Output the [X, Y] coordinate of the center of the cell containing the given text.  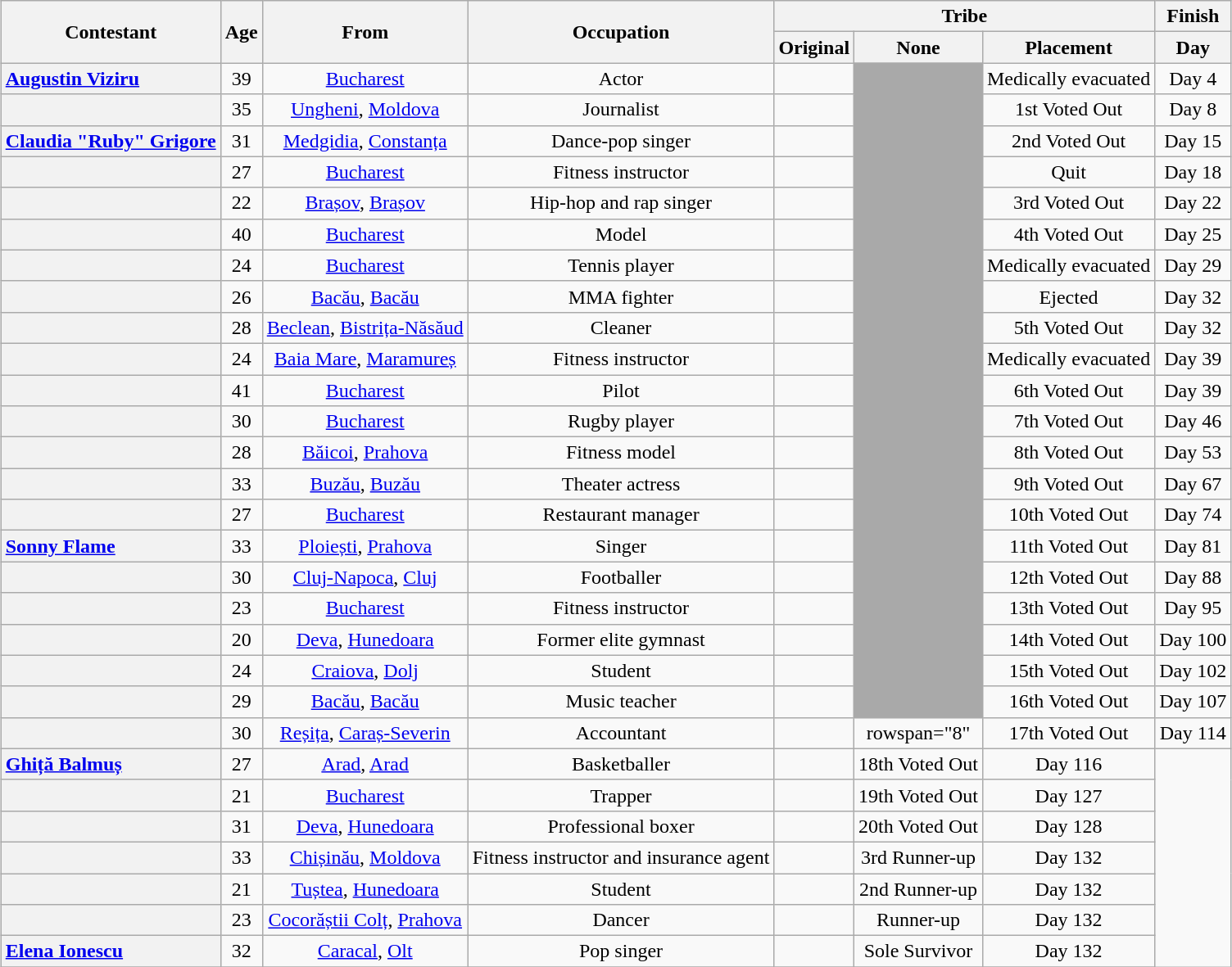
Music teacher [621, 702]
From [365, 32]
11th Voted Out [1068, 546]
Day 116 [1068, 764]
Buzău, Buzău [365, 484]
22 [241, 203]
Age [241, 32]
Tennis player [621, 265]
Day 88 [1193, 577]
14th Voted Out [1068, 639]
MMA fighter [621, 296]
41 [241, 391]
Fitness model [621, 453]
Dance-pop singer [621, 141]
Day 102 [1193, 671]
None [919, 47]
Ejected [1068, 296]
Sonny Flame [111, 546]
9th Voted Out [1068, 484]
7th Voted Out [1068, 422]
Tuștea, Hunedoara [365, 888]
Pop singer [621, 951]
Dancer [621, 920]
Day 25 [1193, 234]
Elena Ionescu [111, 951]
Occupation [621, 32]
Day [1193, 47]
Augustin Viziru [111, 79]
Caracal, Olt [365, 951]
Ungheni, Moldova [365, 110]
Day 107 [1193, 702]
Cocorăștii Colț, Prahova [365, 920]
Day 81 [1193, 546]
Reșița, Caraș-Severin [365, 733]
Model [621, 234]
Medgidia, Constanța [365, 141]
Baia Mare, Maramureș [365, 359]
16th Voted Out [1068, 702]
Runner-up [919, 920]
Professional boxer [621, 826]
17th Voted Out [1068, 733]
2nd Runner-up [919, 888]
Arad, Arad [365, 764]
Day 22 [1193, 203]
Accountant [621, 733]
Tribe [965, 16]
10th Voted Out [1068, 515]
Băicoi, Prahova [365, 453]
Contestant [111, 32]
Trapper [621, 795]
2nd Voted Out [1068, 141]
32 [241, 951]
Day 18 [1193, 172]
Original [814, 47]
Singer [621, 546]
rowspan="8" [919, 733]
Day 100 [1193, 639]
5th Voted Out [1068, 328]
Footballer [621, 577]
Day 67 [1193, 484]
18th Voted Out [919, 764]
Brașov, Brașov [365, 203]
Theater actress [621, 484]
Rugby player [621, 422]
Day 8 [1193, 110]
13th Voted Out [1068, 608]
Day 53 [1193, 453]
12th Voted Out [1068, 577]
8th Voted Out [1068, 453]
Ploiești, Prahova [365, 546]
Day 4 [1193, 79]
Day 95 [1193, 608]
40 [241, 234]
Quit [1068, 172]
Day 74 [1193, 515]
4th Voted Out [1068, 234]
Sole Survivor [919, 951]
39 [241, 79]
35 [241, 110]
Pilot [621, 391]
Ghiță Balmuș [111, 764]
Day 15 [1193, 141]
Actor [621, 79]
Day 46 [1193, 422]
Cluj-Napoca, Cluj [365, 577]
Day 29 [1193, 265]
29 [241, 702]
Restaurant manager [621, 515]
Fitness instructor and insurance agent [621, 857]
Cleaner [621, 328]
6th Voted Out [1068, 391]
Journalist [621, 110]
20th Voted Out [919, 826]
Day 127 [1068, 795]
Day 128 [1068, 826]
Day 114 [1193, 733]
Former elite gymnast [621, 639]
Placement [1068, 47]
3rd Voted Out [1068, 203]
26 [241, 296]
Basketballer [621, 764]
Claudia "Ruby" Grigore [111, 141]
Craiova, Dolj [365, 671]
Beclean, Bistrița-Năsăud [365, 328]
15th Voted Out [1068, 671]
Finish [1193, 16]
Hip-hop and rap singer [621, 203]
1st Voted Out [1068, 110]
19th Voted Out [919, 795]
3rd Runner-up [919, 857]
Chișinău, Moldova [365, 857]
20 [241, 639]
